Capture the cell that displays the provided text and extract its (X, Y) central coordinate. 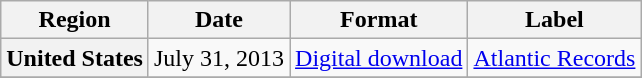
July 31, 2013 (218, 58)
United States (75, 58)
Label (554, 20)
Format (379, 20)
Region (75, 20)
Atlantic Records (554, 58)
Digital download (379, 58)
Date (218, 20)
